Extract the [x, y] coordinate from the center of the cell holding the provided text.  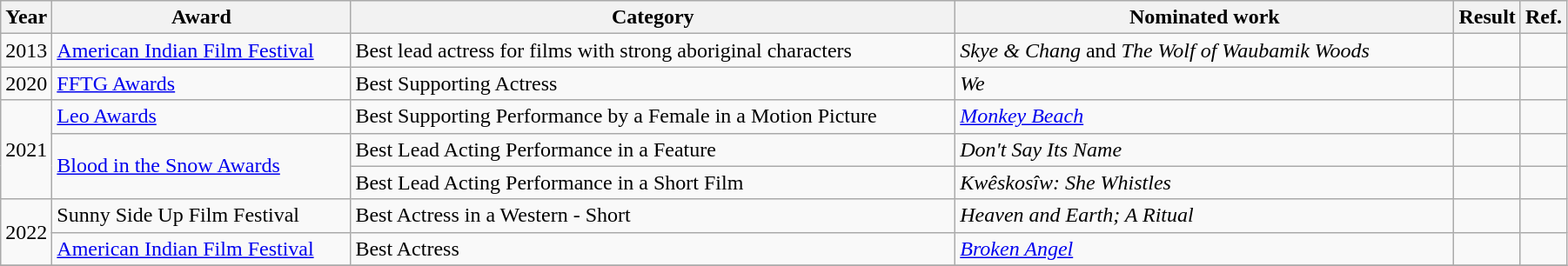
Don't Say Its Name [1204, 150]
2020 [26, 83]
2013 [26, 50]
Monkey Beach [1204, 116]
Category [653, 17]
Result [1487, 17]
2022 [26, 232]
Skye & Chang and The Wolf of Waubamik Woods [1204, 50]
Best Supporting Actress [653, 83]
We [1204, 83]
Best Lead Acting Performance in a Short Film [653, 183]
Nominated work [1204, 17]
Best Supporting Performance by a Female in a Motion Picture [653, 116]
Year [26, 17]
Best Actress in a Western - Short [653, 216]
Award [202, 17]
Best lead actress for films with strong aboriginal characters [653, 50]
Ref. [1544, 17]
Kwêskosîw: She Whistles [1204, 183]
Heaven and Earth; A Ritual [1204, 216]
Leo Awards [202, 116]
Blood in the Snow Awards [202, 166]
Sunny Side Up Film Festival [202, 216]
Best Lead Acting Performance in a Feature [653, 150]
Best Actress [653, 249]
2021 [26, 150]
FFTG Awards [202, 83]
Broken Angel [1204, 249]
